Search for the cell housing the specified text and yield its [x, y] center coordinate. 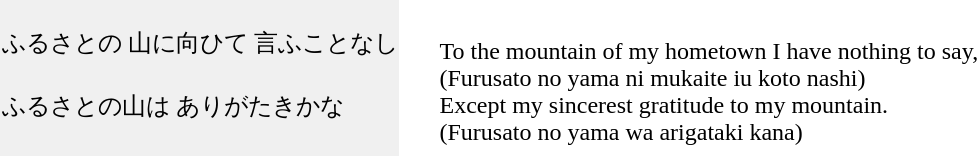
ふるさとの 山に向ひて 言ふことなし ふるさとの山は ありがたきかな [200, 78]
